Identify which cell holds the provided text, then report its [x, y] central coordinate. 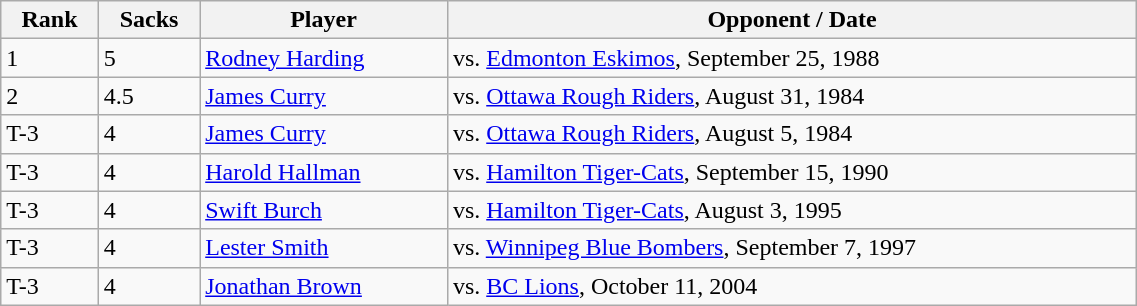
1 [50, 58]
5 [148, 58]
Lester Smith [324, 248]
Jonathan Brown [324, 286]
2 [50, 96]
Opponent / Date [792, 20]
Harold Hallman [324, 172]
4.5 [148, 96]
vs. Edmonton Eskimos, September 25, 1988 [792, 58]
vs. Ottawa Rough Riders, August 5, 1984 [792, 134]
Sacks [148, 20]
Rank [50, 20]
vs. Winnipeg Blue Bombers, September 7, 1997 [792, 248]
vs. Hamilton Tiger-Cats, September 15, 1990 [792, 172]
Player [324, 20]
Swift Burch [324, 210]
vs. Ottawa Rough Riders, August 31, 1984 [792, 96]
vs. BC Lions, October 11, 2004 [792, 286]
Rodney Harding [324, 58]
vs. Hamilton Tiger-Cats, August 3, 1995 [792, 210]
